Find where the given text appears and provide that cell's center as [x, y] coordinate. 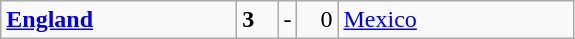
England [119, 20]
- [288, 20]
3 [258, 20]
Mexico [456, 20]
0 [318, 20]
